Scan for the cell matching the given text and deliver its [x, y] coordinate at center. 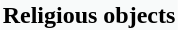
Religious objects [89, 15]
